Scan for the cell matching the given text and deliver its (X, Y) coordinate at center. 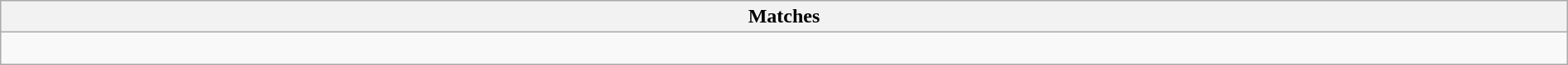
Matches (784, 17)
